Extract the (x, y) coordinate from the center of the cell holding the provided text.  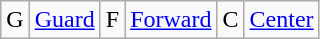
F (112, 20)
C (230, 20)
G (15, 20)
Guard (64, 20)
Forward (171, 20)
Center (282, 20)
